Find where the given text appears and provide that cell's center as [x, y] coordinate. 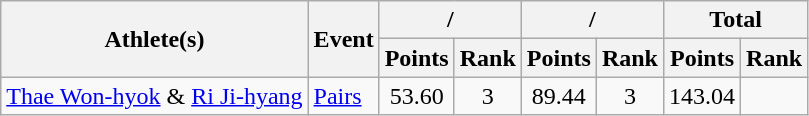
Athlete(s) [154, 39]
143.04 [702, 96]
Pairs [344, 96]
Event [344, 39]
Total [735, 20]
89.44 [558, 96]
53.60 [416, 96]
Thae Won-hyok & Ri Ji-hyang [154, 96]
